Extract the (x, y) coordinate from the center of the cell holding the provided text.  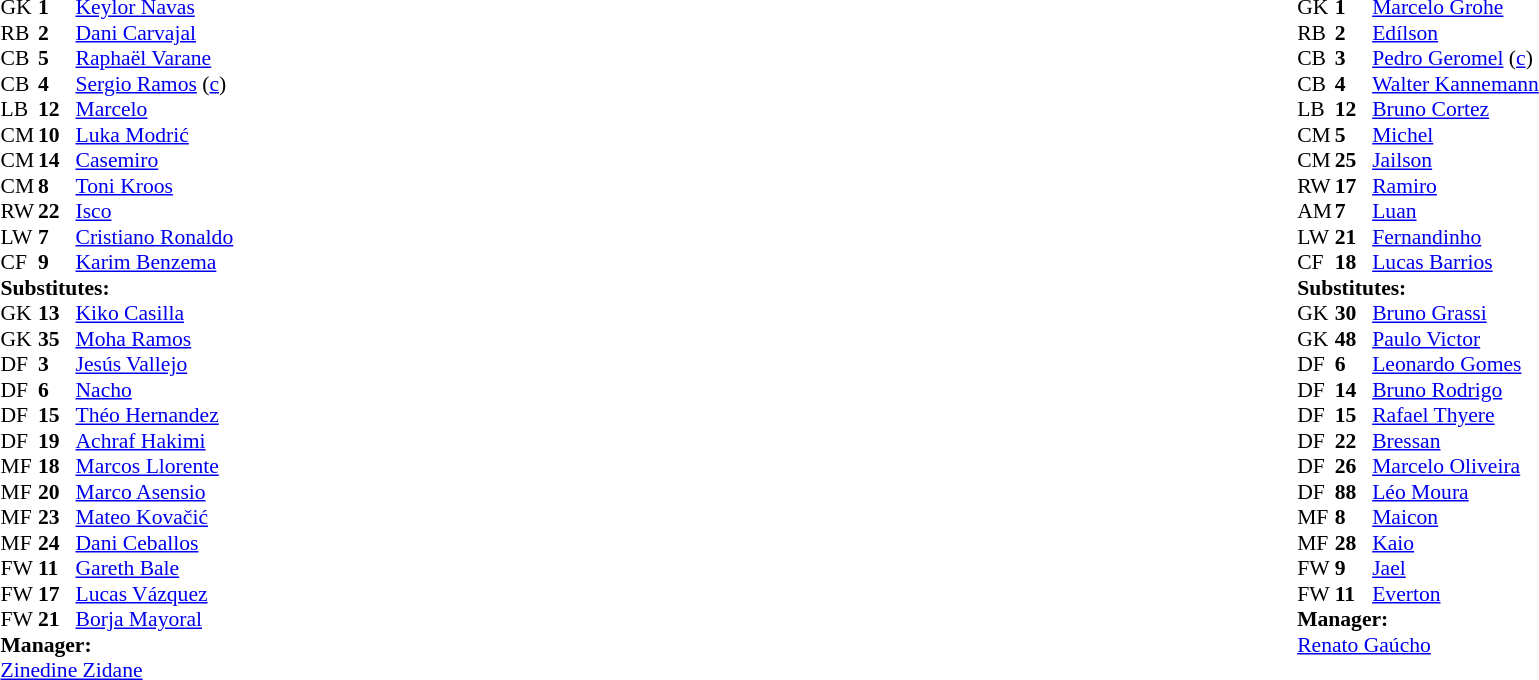
Walter Kannemann (1456, 84)
Nacho (155, 390)
Marcos Llorente (155, 467)
Lucas Barrios (1456, 263)
Leonardo Gomes (1456, 365)
10 (57, 135)
Léo Moura (1456, 492)
Marco Asensio (155, 492)
Jailson (1456, 161)
Bressan (1456, 441)
25 (1354, 161)
28 (1354, 543)
Toni Kroos (155, 186)
Sergio Ramos (c) (155, 84)
Isco (155, 211)
19 (57, 441)
Rafael Thyere (1456, 415)
Luan (1456, 211)
Jesús Vallejo (155, 365)
Gareth Bale (155, 569)
Paulo Victor (1456, 339)
Dani Carvajal (155, 33)
23 (57, 517)
Edílson (1456, 33)
Bruno Grassi (1456, 313)
88 (1354, 492)
Dani Ceballos (155, 543)
Maicon (1456, 517)
Casemiro (155, 161)
Borja Mayoral (155, 619)
Bruno Rodrigo (1456, 390)
Marcelo Oliveira (1456, 467)
Achraf Hakimi (155, 441)
Bruno Cortez (1456, 109)
35 (57, 339)
Marcelo (155, 109)
Karim Benzema (155, 263)
26 (1354, 467)
AM (1316, 211)
20 (57, 492)
Renato Gaúcho (1418, 645)
48 (1354, 339)
Michel (1456, 135)
Luka Modrić (155, 135)
Théo Hernandez (155, 415)
Cristiano Ronaldo (155, 237)
Jael (1456, 569)
13 (57, 313)
Ramiro (1456, 186)
Fernandinho (1456, 237)
Mateo Kovačić (155, 517)
Everton (1456, 594)
Lucas Vázquez (155, 594)
Kaio (1456, 543)
Pedro Geromel (c) (1456, 59)
Raphaël Varane (155, 59)
24 (57, 543)
30 (1354, 313)
Moha Ramos (155, 339)
Kiko Casilla (155, 313)
